Determine the [x, y] coordinate at the center of the cell enclosing the given text.  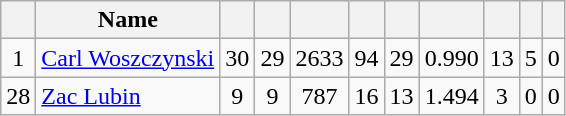
16 [366, 96]
Carl Woszczynski [128, 58]
1 [18, 58]
30 [238, 58]
3 [502, 96]
Zac Lubin [128, 96]
1.494 [452, 96]
2633 [320, 58]
28 [18, 96]
94 [366, 58]
Name [128, 20]
787 [320, 96]
5 [530, 58]
0.990 [452, 58]
